Detect which cell encompasses the target text, then output its [x, y] center coordinate. 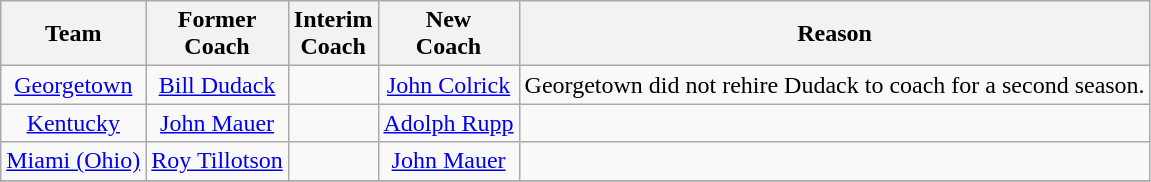
John Colrick [448, 85]
FormerCoach [217, 34]
Team [74, 34]
NewCoach [448, 34]
InterimCoach [333, 34]
Roy Tillotson [217, 161]
Kentucky [74, 123]
Reason [834, 34]
Georgetown [74, 85]
Adolph Rupp [448, 123]
Georgetown did not rehire Dudack to coach for a second season. [834, 85]
Miami (Ohio) [74, 161]
Bill Dudack [217, 85]
